Capture the cell that displays the provided text and extract its (X, Y) central coordinate. 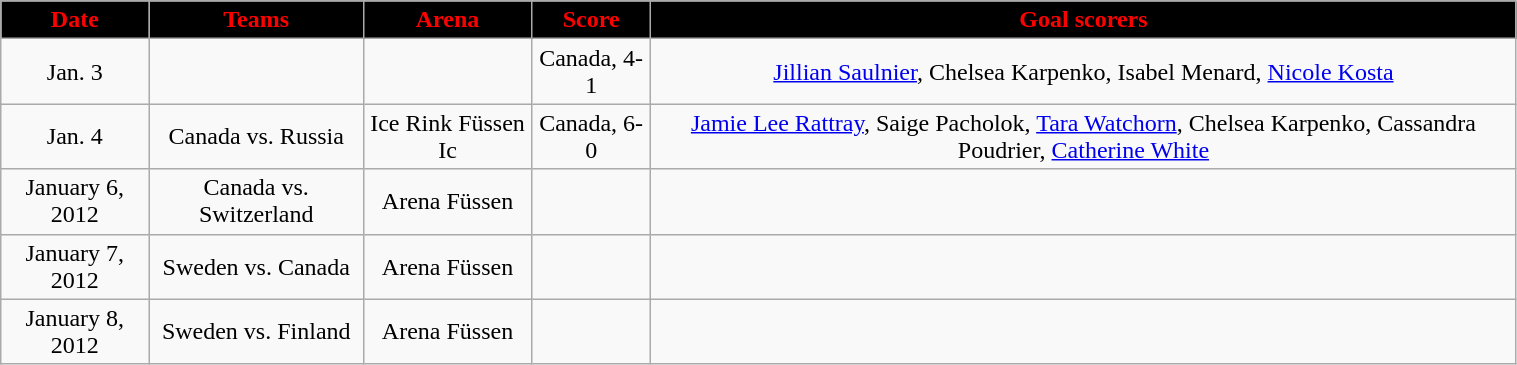
Sweden vs. Canada (256, 266)
Canada, 6-0 (590, 136)
January 6, 2012 (75, 202)
Score (590, 20)
Teams (256, 20)
Canada, 4-1 (590, 72)
Jillian Saulnier, Chelsea Karpenko, Isabel Menard, Nicole Kosta (1084, 72)
Canada vs. Russia (256, 136)
Jamie Lee Rattray, Saige Pacholok, Tara Watchorn, Chelsea Karpenko, Cassandra Poudrier, Catherine White (1084, 136)
Jan. 3 (75, 72)
Canada vs. Switzerland (256, 202)
January 7, 2012 (75, 266)
Ice Rink Füssen Ic (448, 136)
Jan. 4 (75, 136)
January 8, 2012 (75, 332)
Date (75, 20)
Arena (448, 20)
Sweden vs. Finland (256, 332)
Goal scorers (1084, 20)
